Return the [x, y] coordinate for the center point of the cell that contains the specified text.  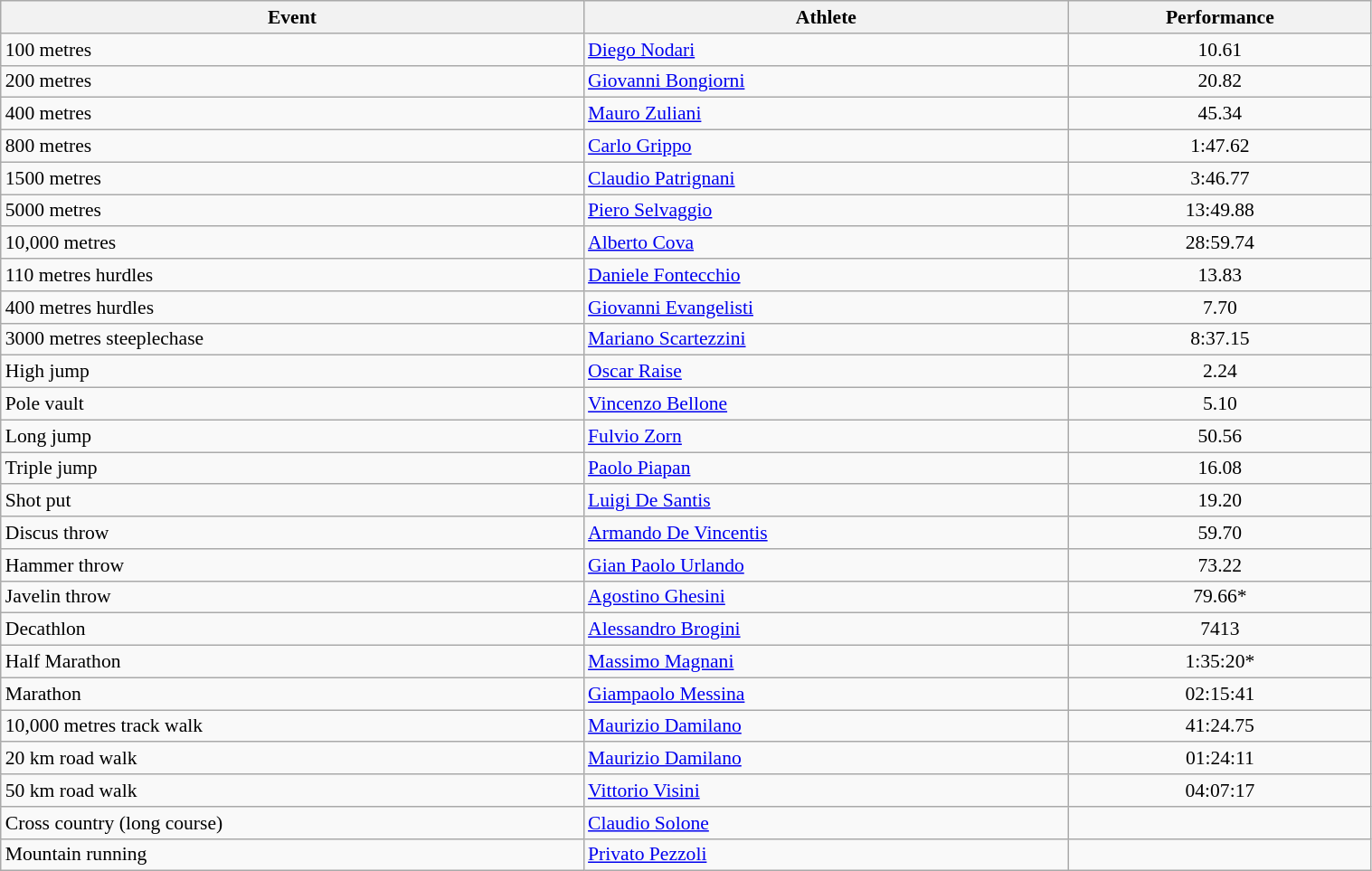
800 metres [292, 147]
20.82 [1220, 81]
Diego Nodari [827, 50]
Piero Selvaggio [827, 211]
13.83 [1220, 275]
Long jump [292, 436]
Triple jump [292, 469]
110 metres hurdles [292, 275]
Vincenzo Bellone [827, 404]
7.70 [1220, 308]
10.61 [1220, 50]
Marathon [292, 694]
Javelin throw [292, 597]
Discus throw [292, 533]
01:24:11 [1220, 759]
Alberto Cova [827, 243]
02:15:41 [1220, 694]
50.56 [1220, 436]
1500 metres [292, 178]
8:37.15 [1220, 339]
28:59.74 [1220, 243]
04:07:17 [1220, 791]
400 metres [292, 114]
73.22 [1220, 565]
10,000 metres track walk [292, 726]
Carlo Grippo [827, 147]
200 metres [292, 81]
50 km road walk [292, 791]
Agostino Ghesini [827, 597]
1:47.62 [1220, 147]
Luigi De Santis [827, 501]
16.08 [1220, 469]
Hammer throw [292, 565]
Paolo Piapan [827, 469]
Mariano Scartezzini [827, 339]
Giovanni Bongiorni [827, 81]
High jump [292, 372]
Claudio Patrignani [827, 178]
5.10 [1220, 404]
Daniele Fontecchio [827, 275]
Shot put [292, 501]
Cross country (long course) [292, 823]
400 metres hurdles [292, 308]
Pole vault [292, 404]
79.66* [1220, 597]
13:49.88 [1220, 211]
5000 metres [292, 211]
Privato Pezzoli [827, 855]
Performance [1220, 17]
Giovanni Evangelisti [827, 308]
Event [292, 17]
41:24.75 [1220, 726]
Half Marathon [292, 662]
1:35:20* [1220, 662]
100 metres [292, 50]
Claudio Solone [827, 823]
Oscar Raise [827, 372]
Mountain running [292, 855]
45.34 [1220, 114]
Vittorio Visini [827, 791]
Athlete [827, 17]
Giampaolo Messina [827, 694]
20 km road walk [292, 759]
10,000 metres [292, 243]
Armando De Vincentis [827, 533]
Fulvio Zorn [827, 436]
3:46.77 [1220, 178]
Mauro Zuliani [827, 114]
3000 metres steeplechase [292, 339]
59.70 [1220, 533]
19.20 [1220, 501]
7413 [1220, 630]
Gian Paolo Urlando [827, 565]
Alessandro Brogini [827, 630]
2.24 [1220, 372]
Decathlon [292, 630]
Massimo Magnani [827, 662]
